Pinpoint the cell where the given text exists, returning its [X, Y] midpoint coordinate. 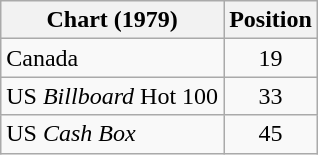
US Cash Box [112, 134]
33 [271, 96]
45 [271, 134]
19 [271, 58]
Position [271, 20]
Chart (1979) [112, 20]
Canada [112, 58]
US Billboard Hot 100 [112, 96]
